Locate the cell with the specified text and output its (X, Y) center coordinate. 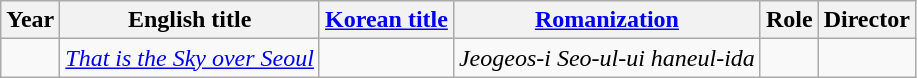
Jeogeos-i Seo-ul-ui haneul-ida (606, 58)
Director (866, 20)
Role (789, 20)
Year (30, 20)
English title (190, 20)
Romanization (606, 20)
That is the Sky over Seoul (190, 58)
Korean title (386, 20)
